Find where the given text appears and provide that cell's center as (X, Y) coordinate. 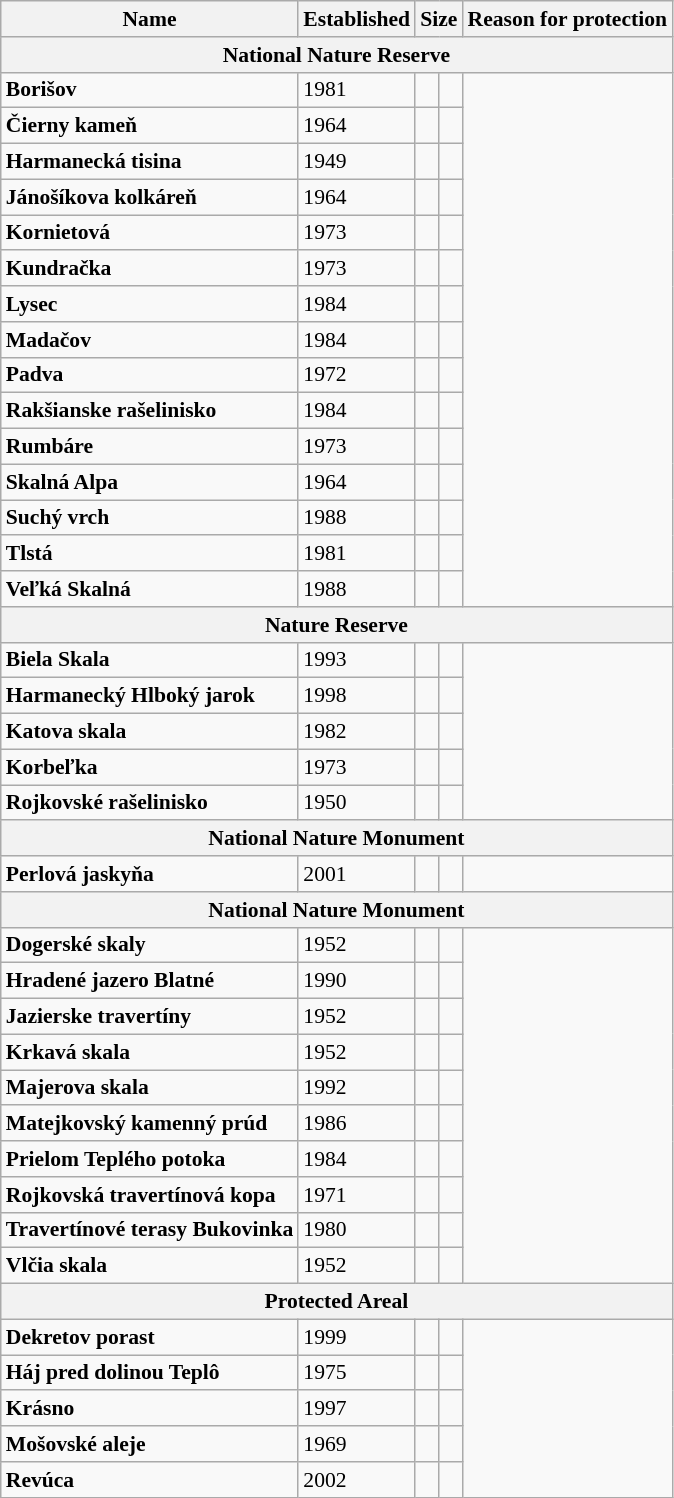
Rumbáre (150, 447)
1998 (356, 696)
Katova skala (150, 732)
1993 (356, 660)
1997 (356, 1409)
Tlstá (150, 554)
Protected Areal (336, 1302)
1980 (356, 1230)
Rojkovská travertínová kopa (150, 1195)
National Nature Reserve (336, 55)
Name (150, 19)
Harmanecká tisina (150, 162)
Padva (150, 375)
Dekretov porast (150, 1337)
Korbeľka (150, 767)
Suchý vrch (150, 518)
2001 (356, 874)
1990 (356, 981)
1949 (356, 162)
Travertínové terasy Bukovinka (150, 1230)
Krkavá skala (150, 1052)
Veľká Skalná (150, 589)
Madačov (150, 340)
Size (438, 19)
Matejkovský kamenný prúd (150, 1124)
Nature Reserve (336, 625)
Lysec (150, 304)
Established (356, 19)
1950 (356, 803)
Háj pred dolinou Teplô (150, 1373)
1986 (356, 1124)
Majerova skala (150, 1088)
Perlová jaskyňa (150, 874)
1992 (356, 1088)
Čierny kameň (150, 126)
1971 (356, 1195)
Kornietová (150, 233)
Borišov (150, 90)
Mošovské aleje (150, 1444)
Prielom Teplého potoka (150, 1159)
1999 (356, 1337)
Biela Skala (150, 660)
Rakšianske rašelinisko (150, 411)
Hradené jazero Blatné (150, 981)
Rojkovské rašelinisko (150, 803)
1969 (356, 1444)
Jánošíkova kolkáreň (150, 197)
1975 (356, 1373)
Krásno (150, 1409)
Kundračka (150, 269)
Harmanecký Hlboký jarok (150, 696)
2002 (356, 1480)
1982 (356, 732)
1972 (356, 375)
Reason for protection (567, 19)
Dogerské skaly (150, 945)
Vlčia skala (150, 1266)
Skalná Alpa (150, 482)
Revúca (150, 1480)
Jazierske travertíny (150, 1017)
